Scan for the cell matching the given text and deliver its (x, y) coordinate at center. 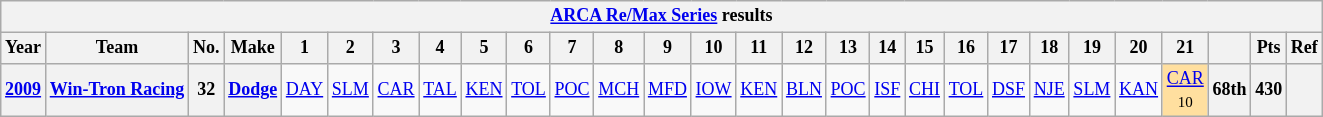
10 (714, 48)
3 (396, 48)
CAR10 (1185, 90)
Ref (1304, 48)
32 (206, 90)
13 (848, 48)
12 (804, 48)
2009 (24, 90)
IOW (714, 90)
430 (1269, 90)
19 (1092, 48)
BLN (804, 90)
8 (619, 48)
68th (1230, 90)
1 (304, 48)
Dodge (253, 90)
CAR (396, 90)
14 (888, 48)
CHI (925, 90)
Year (24, 48)
Win-Tron Racing (116, 90)
MCH (619, 90)
DSF (1009, 90)
MFD (668, 90)
11 (759, 48)
16 (966, 48)
KAN (1139, 90)
DAY (304, 90)
20 (1139, 48)
18 (1049, 48)
ISF (888, 90)
4 (440, 48)
Team (116, 48)
17 (1009, 48)
Pts (1269, 48)
9 (668, 48)
15 (925, 48)
6 (528, 48)
NJE (1049, 90)
5 (484, 48)
7 (572, 48)
ARCA Re/Max Series results (662, 16)
Make (253, 48)
21 (1185, 48)
2 (351, 48)
No. (206, 48)
TAL (440, 90)
